For the text-containing cell, return its midpoint in (X, Y) coordinate format. 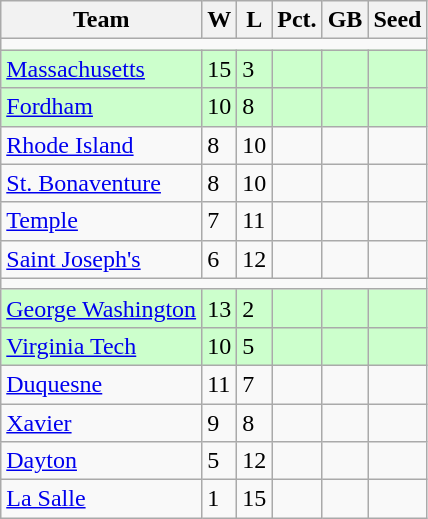
GB (345, 20)
Seed (398, 20)
W (220, 20)
Duquesne (102, 384)
6 (220, 259)
13 (220, 308)
3 (254, 69)
Dayton (102, 461)
2 (254, 308)
Team (102, 20)
George Washington (102, 308)
St. Bonaventure (102, 183)
L (254, 20)
Saint Joseph's (102, 259)
Rhode Island (102, 145)
Fordham (102, 107)
Xavier (102, 423)
Virginia Tech (102, 346)
La Salle (102, 499)
Pct. (297, 20)
9 (220, 423)
Massachusetts (102, 69)
Temple (102, 221)
1 (220, 499)
